Return the [X, Y] coordinate for the center point of the cell that contains the specified text.  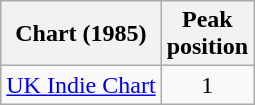
Chart (1985) [81, 34]
1 [207, 85]
UK Indie Chart [81, 85]
Peakposition [207, 34]
